Detect which cell encompasses the target text, then output its (X, Y) center coordinate. 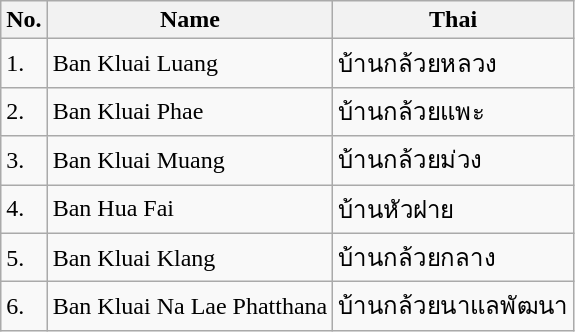
2. (24, 112)
บ้านกล้วยม่วง (454, 160)
บ้านกล้วยหลวง (454, 64)
Ban Kluai Na Lae Phatthana (190, 306)
บ้านกล้วยกลาง (454, 258)
บ้านกล้วยนาแลพัฒนา (454, 306)
5. (24, 258)
Thai (454, 20)
Name (190, 20)
Ban Kluai Muang (190, 160)
บ้านหัวฝาย (454, 208)
3. (24, 160)
4. (24, 208)
Ban Hua Fai (190, 208)
Ban Kluai Phae (190, 112)
Ban Kluai Luang (190, 64)
Ban Kluai Klang (190, 258)
No. (24, 20)
6. (24, 306)
1. (24, 64)
บ้านกล้วยแพะ (454, 112)
